Provide the (x, y) coordinate of the cell's center where the given text is located.  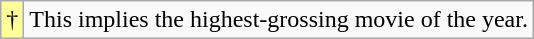
† (12, 20)
This implies the highest-grossing movie of the year. (279, 20)
